For the text-containing cell, return its midpoint in [X, Y] coordinate format. 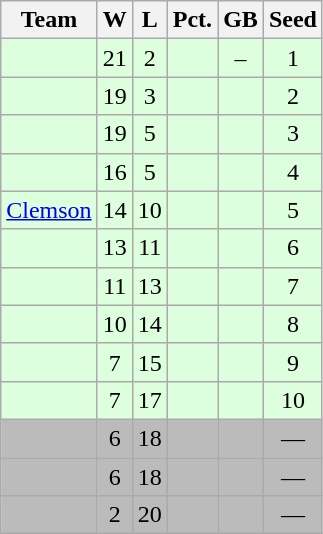
1 [292, 58]
– [241, 58]
9 [292, 362]
8 [292, 324]
4 [292, 172]
16 [114, 172]
17 [150, 400]
GB [241, 20]
W [114, 20]
Team [49, 20]
Seed [292, 20]
20 [150, 515]
Pct. [192, 20]
L [150, 20]
15 [150, 362]
Clemson [49, 210]
21 [114, 58]
